Identify which cell holds the provided text, then report its (X, Y) central coordinate. 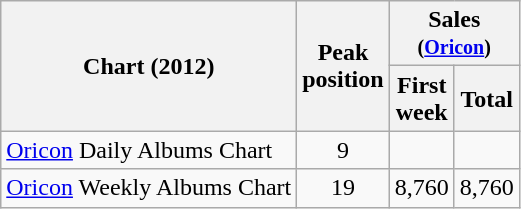
Chart (2012) (149, 66)
Total (486, 98)
Oricon Weekly Albums Chart (149, 188)
Sales(Oricon) (454, 34)
9 (343, 150)
Oricon Daily Albums Chart (149, 150)
Firstweek (422, 98)
Peakposition (343, 66)
19 (343, 188)
